Determine the (x, y) coordinate at the center of the cell enclosing the given text.  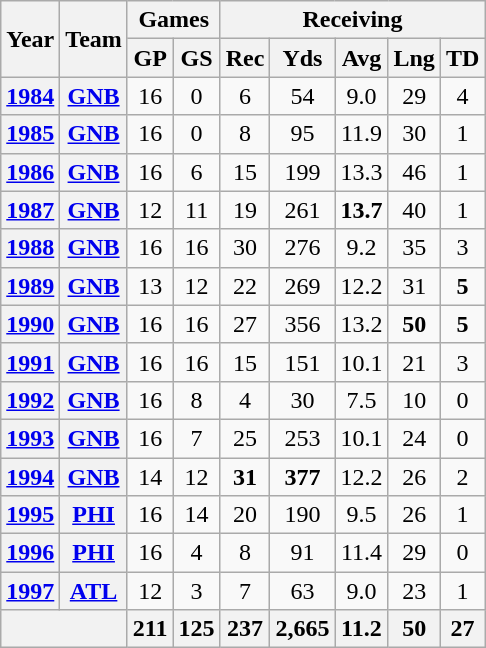
11.4 (362, 553)
Rec (245, 58)
Yds (302, 58)
190 (302, 515)
1989 (30, 286)
95 (302, 134)
13.3 (362, 172)
13 (150, 286)
13.2 (362, 324)
Team (94, 39)
9.5 (362, 515)
13.7 (362, 210)
63 (302, 591)
24 (414, 438)
35 (414, 248)
1992 (30, 400)
151 (302, 362)
91 (302, 553)
20 (245, 515)
19 (245, 210)
25 (245, 438)
21 (414, 362)
GS (196, 58)
2 (462, 477)
54 (302, 96)
GP (150, 58)
ATL (94, 591)
1987 (30, 210)
9.2 (362, 248)
1985 (30, 134)
22 (245, 286)
11.9 (362, 134)
125 (196, 629)
Avg (362, 58)
211 (150, 629)
23 (414, 591)
261 (302, 210)
1986 (30, 172)
Lng (414, 58)
40 (414, 210)
Receiving (352, 20)
2,665 (302, 629)
199 (302, 172)
7.5 (362, 400)
1994 (30, 477)
Year (30, 39)
1996 (30, 553)
1995 (30, 515)
11.2 (362, 629)
1990 (30, 324)
1984 (30, 96)
11 (196, 210)
1991 (30, 362)
1988 (30, 248)
Games (174, 20)
269 (302, 286)
46 (414, 172)
377 (302, 477)
10 (414, 400)
253 (302, 438)
1993 (30, 438)
237 (245, 629)
1997 (30, 591)
356 (302, 324)
276 (302, 248)
TD (462, 58)
